Find where the given text appears and provide that cell's center as (X, Y) coordinate. 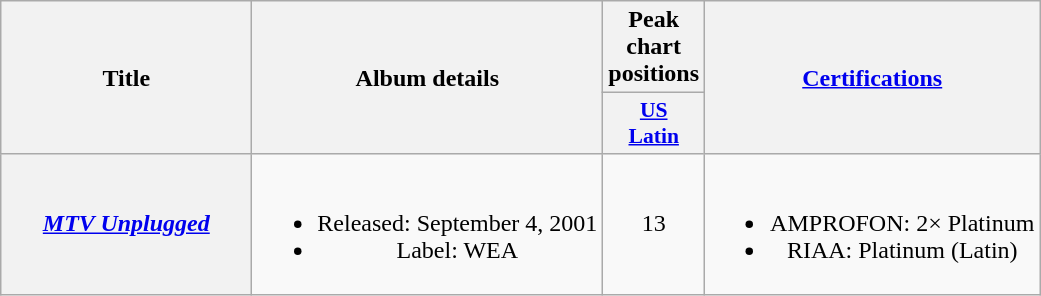
MTV Unplugged (126, 224)
AMPROFON: 2× PlatinumRIAA: Platinum (Latin) (872, 224)
Album details (428, 78)
13 (654, 224)
USLatin (654, 124)
Certifications (872, 78)
Title (126, 78)
Peak chart positions (654, 47)
Released: September 4, 2001Label: WEA (428, 224)
